Find where the given text appears and provide that cell's center as [x, y] coordinate. 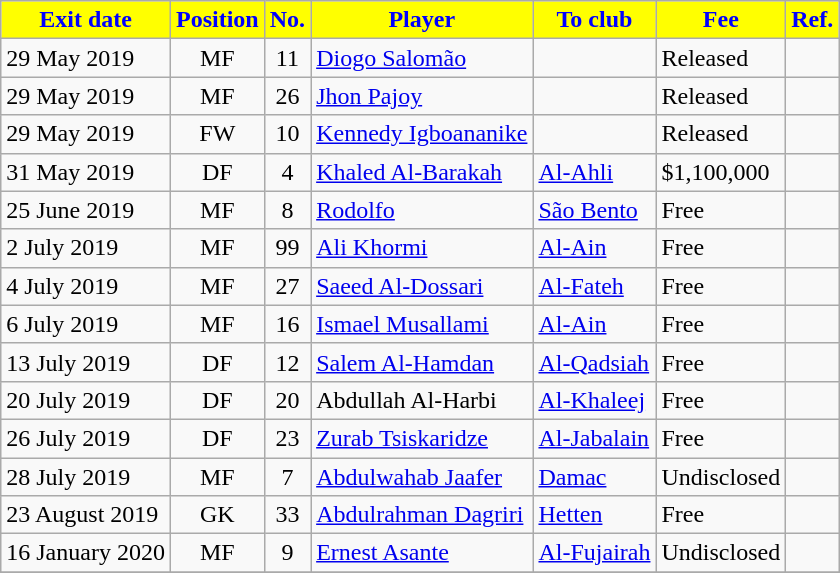
São Bento [594, 210]
Al-Fateh [594, 286]
16 [287, 324]
25 June 2019 [86, 210]
4 [287, 172]
GK [217, 515]
8 [287, 210]
Saeed Al-Dossari [422, 286]
To club [594, 20]
11 [287, 58]
6 July 2019 [86, 324]
2 July 2019 [86, 248]
12 [287, 362]
26 July 2019 [86, 438]
Position [217, 20]
Abdullah Al-Harbi [422, 400]
Al-Khaleej [594, 400]
7 [287, 477]
13 July 2019 [86, 362]
Al-Fujairah [594, 553]
Ismael Musallami [422, 324]
28 July 2019 [86, 477]
Ref. [812, 20]
Diogo Salomão [422, 58]
Jhon Pajoy [422, 96]
Rodolfo [422, 210]
27 [287, 286]
Exit date [86, 20]
Kennedy Igboananike [422, 134]
Al-Jabalain [594, 438]
23 August 2019 [86, 515]
31 May 2019 [86, 172]
FW [217, 134]
Fee [721, 20]
99 [287, 248]
10 [287, 134]
26 [287, 96]
33 [287, 515]
Al-Ahli [594, 172]
Ali Khormi [422, 248]
Zurab Tsiskaridze [422, 438]
Ernest Asante [422, 553]
Salem Al-Hamdan [422, 362]
Damac [594, 477]
23 [287, 438]
16 January 2020 [86, 553]
Abdulwahab Jaafer [422, 477]
Al-Qadsiah [594, 362]
9 [287, 553]
Khaled Al-Barakah [422, 172]
4 July 2019 [86, 286]
$1,100,000 [721, 172]
Player [422, 20]
Abdulrahman Dagriri [422, 515]
No. [287, 20]
20 July 2019 [86, 400]
20 [287, 400]
Hetten [594, 515]
